Scan for the cell matching the given text and deliver its [X, Y] coordinate at center. 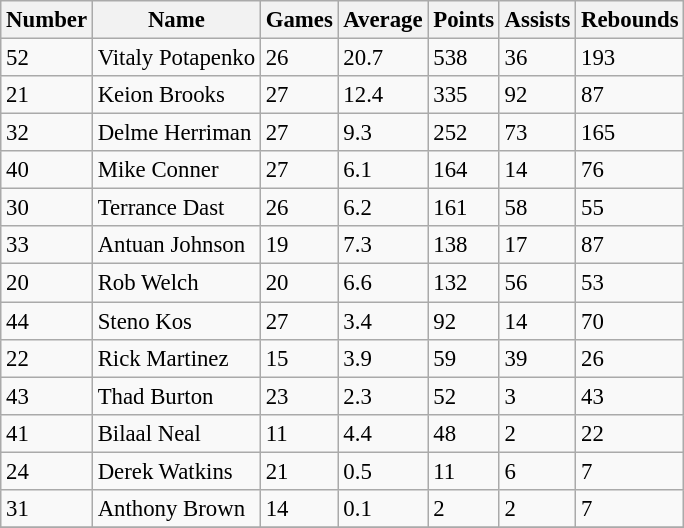
Rick Martinez [176, 358]
Mike Conner [176, 170]
19 [299, 245]
132 [464, 283]
Thad Burton [176, 396]
Number [47, 20]
Vitaly Potapenko [176, 58]
4.4 [383, 433]
252 [464, 133]
165 [630, 133]
3 [537, 396]
Steno Kos [176, 321]
Bilaal Neal [176, 433]
538 [464, 58]
6.2 [383, 208]
6.6 [383, 283]
Games [299, 20]
3.9 [383, 358]
23 [299, 396]
Delme Herriman [176, 133]
31 [47, 509]
Keion Brooks [176, 95]
32 [47, 133]
3.4 [383, 321]
Anthony Brown [176, 509]
Assists [537, 20]
7.3 [383, 245]
Antuan Johnson [176, 245]
0.5 [383, 471]
56 [537, 283]
59 [464, 358]
48 [464, 433]
76 [630, 170]
70 [630, 321]
193 [630, 58]
20.7 [383, 58]
73 [537, 133]
164 [464, 170]
53 [630, 283]
40 [47, 170]
Rebounds [630, 20]
41 [47, 433]
30 [47, 208]
Rob Welch [176, 283]
Points [464, 20]
138 [464, 245]
24 [47, 471]
Name [176, 20]
55 [630, 208]
161 [464, 208]
33 [47, 245]
335 [464, 95]
Derek Watkins [176, 471]
Average [383, 20]
17 [537, 245]
6 [537, 471]
Terrance Dast [176, 208]
2.3 [383, 396]
12.4 [383, 95]
44 [47, 321]
6.1 [383, 170]
58 [537, 208]
0.1 [383, 509]
36 [537, 58]
15 [299, 358]
39 [537, 358]
9.3 [383, 133]
